Capture the cell that displays the provided text and extract its [x, y] central coordinate. 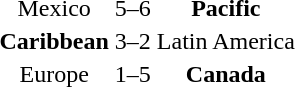
3–2 [132, 41]
